Return [X, Y] of the center of cell containing provided text 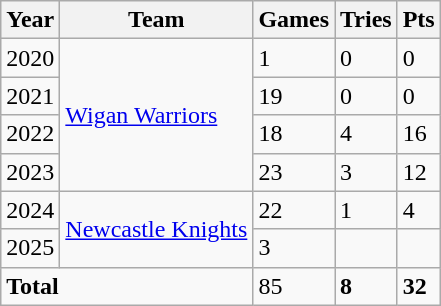
32 [418, 286]
16 [418, 134]
2025 [30, 248]
18 [294, 134]
Newcastle Knights [156, 229]
Team [156, 20]
85 [294, 286]
23 [294, 172]
Year [30, 20]
2021 [30, 96]
Pts [418, 20]
12 [418, 172]
8 [366, 286]
Total [127, 286]
2022 [30, 134]
Tries [366, 20]
Games [294, 20]
22 [294, 210]
2023 [30, 172]
2020 [30, 58]
2024 [30, 210]
19 [294, 96]
Wigan Warriors [156, 115]
